Pinpoint the cell where the given text exists, returning its (x, y) midpoint coordinate. 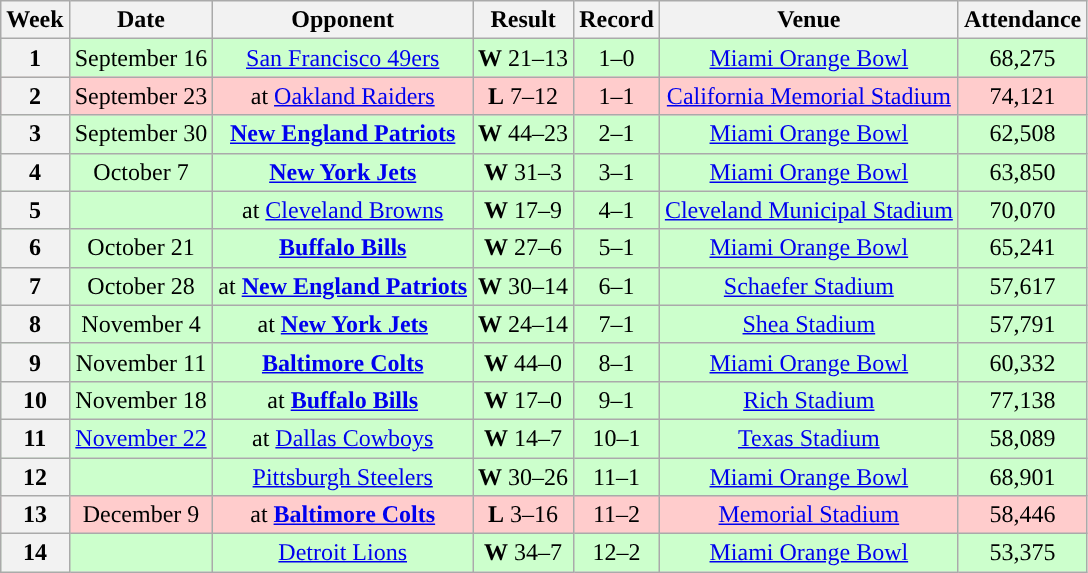
at Baltimore Colts (343, 515)
10–1 (617, 438)
W 30–14 (524, 286)
10 (35, 400)
Memorial Stadium (808, 515)
Date (141, 20)
7 (35, 286)
6–1 (617, 286)
12–2 (617, 553)
L 7–12 (524, 96)
W 44–0 (524, 362)
W 30–26 (524, 477)
November 11 (141, 362)
Schaefer Stadium (808, 286)
Cleveland Municipal Stadium (808, 210)
Pittsburgh Steelers (343, 477)
W 14–7 (524, 438)
Detroit Lions (343, 553)
12 (35, 477)
December 9 (141, 515)
1–0 (617, 58)
77,138 (1022, 400)
3–1 (617, 172)
Record (617, 20)
13 (35, 515)
8 (35, 324)
L 3–16 (524, 515)
W 31–3 (524, 172)
4 (35, 172)
9 (35, 362)
Texas Stadium (808, 438)
September 30 (141, 134)
62,508 (1022, 134)
5–1 (617, 248)
October 28 (141, 286)
Attendance (1022, 20)
W 17–0 (524, 400)
63,850 (1022, 172)
Rich Stadium (808, 400)
68,901 (1022, 477)
14 (35, 553)
7–1 (617, 324)
September 23 (141, 96)
W 17–9 (524, 210)
6 (35, 248)
October 7 (141, 172)
at New England Patriots (343, 286)
November 22 (141, 438)
68,275 (1022, 58)
2 (35, 96)
2–1 (617, 134)
Result (524, 20)
New England Patriots (343, 134)
New York Jets (343, 172)
58,089 (1022, 438)
at Oakland Raiders (343, 96)
9–1 (617, 400)
W 21–13 (524, 58)
Week (35, 20)
5 (35, 210)
11–2 (617, 515)
at Cleveland Browns (343, 210)
70,070 (1022, 210)
57,617 (1022, 286)
11–1 (617, 477)
California Memorial Stadium (808, 96)
4–1 (617, 210)
W 27–6 (524, 248)
1–1 (617, 96)
Venue (808, 20)
Baltimore Colts (343, 362)
September 16 (141, 58)
W 34–7 (524, 553)
San Francisco 49ers (343, 58)
Buffalo Bills (343, 248)
at Dallas Cowboys (343, 438)
74,121 (1022, 96)
1 (35, 58)
57,791 (1022, 324)
W 44–23 (524, 134)
Shea Stadium (808, 324)
11 (35, 438)
53,375 (1022, 553)
at New York Jets (343, 324)
October 21 (141, 248)
Opponent (343, 20)
at Buffalo Bills (343, 400)
65,241 (1022, 248)
W 24–14 (524, 324)
60,332 (1022, 362)
November 18 (141, 400)
3 (35, 134)
November 4 (141, 324)
58,446 (1022, 515)
8–1 (617, 362)
